Capture the cell that displays the provided text and extract its (X, Y) central coordinate. 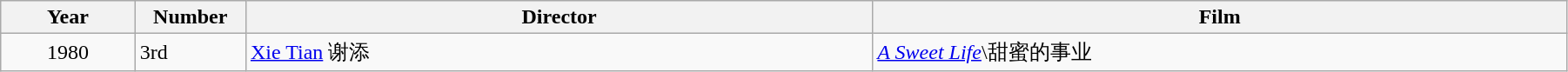
A Sweet Life\甜蜜的事业 (1220, 52)
Director (559, 17)
Xie Tian 谢添 (559, 52)
Year (68, 17)
Number (190, 17)
1980 (68, 52)
3rd (190, 52)
Film (1220, 17)
